Extract the [x, y] coordinate from the center of the cell holding the provided text.  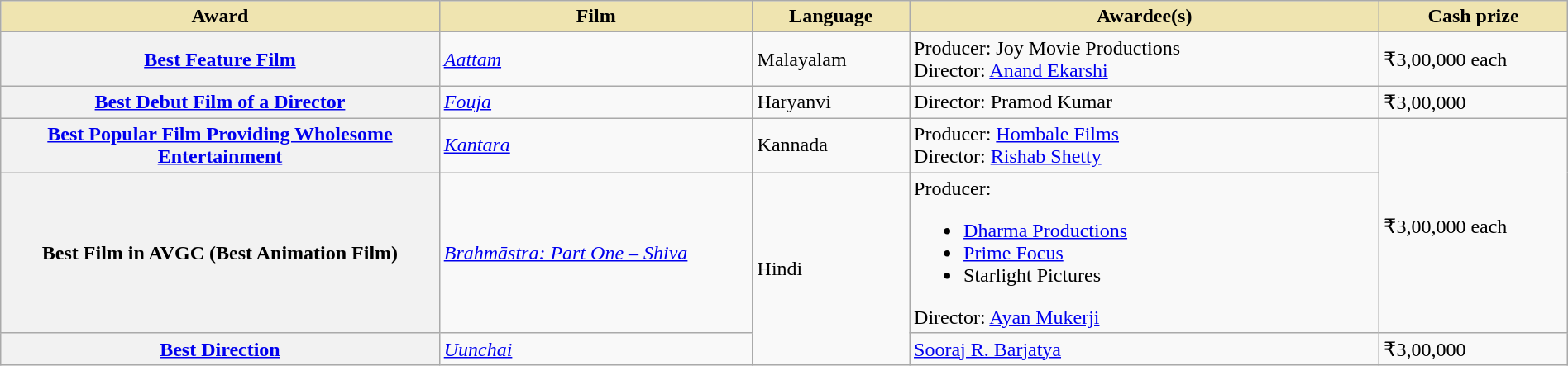
Producer: Hombale FilmsDirector: Rishab Shetty [1145, 145]
Fouja [595, 102]
Award [220, 17]
Kannada [830, 145]
Best Feature Film [220, 59]
Best Direction [220, 349]
Malayalam [830, 59]
Producer:Dharma ProductionsPrime FocusStarlight PicturesDirector: Ayan Mukerji [1145, 252]
Hindi [830, 269]
Kantara [595, 145]
Language [830, 17]
Film [595, 17]
Best Film in AVGC (Best Animation Film) [220, 252]
Cash prize [1474, 17]
Producer: Joy Movie ProductionsDirector: Anand Ekarshi [1145, 59]
Uunchai [595, 349]
Best Popular Film Providing Wholesome Entertainment [220, 145]
Aattam [595, 59]
Director: Pramod Kumar [1145, 102]
Haryanvi [830, 102]
Awardee(s) [1145, 17]
Brahmāstra: Part One – Shiva [595, 252]
Sooraj R. Barjatya [1145, 349]
Best Debut Film of a Director [220, 102]
